Pinpoint the cell where the given text exists, returning its (X, Y) midpoint coordinate. 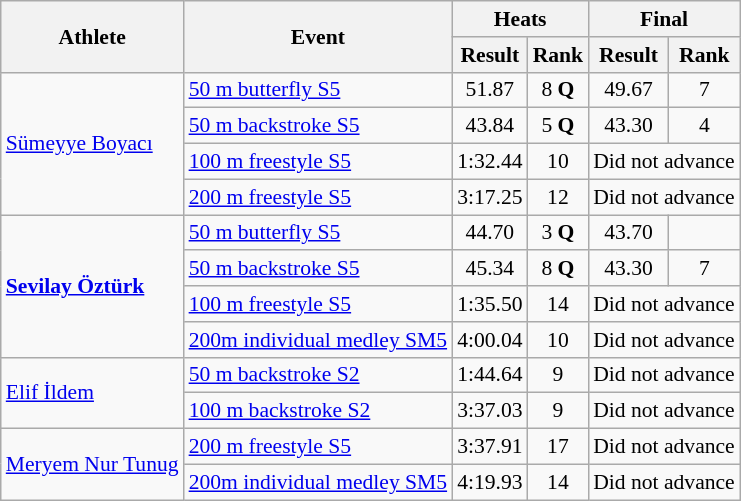
3:37.03 (490, 411)
12 (558, 197)
17 (558, 447)
45.34 (490, 269)
4 (704, 126)
3:17.25 (490, 197)
51.87 (490, 90)
1:44.64 (490, 375)
Meryem Nur Tunug (92, 464)
50 m backstroke S2 (318, 375)
Event (318, 36)
Elif İldem (92, 392)
4:19.93 (490, 482)
1:32.44 (490, 162)
3 Q (558, 233)
44.70 (490, 233)
4:00.04 (490, 340)
43.84 (490, 126)
1:35.50 (490, 304)
100 m backstroke S2 (318, 411)
3:37.91 (490, 447)
Sümeyye Boyacı (92, 143)
Sevilay Öztürk (92, 286)
Final (664, 19)
49.67 (628, 90)
Heats (520, 19)
43.70 (628, 233)
Athlete (92, 36)
5 Q (558, 126)
